Determine the [X, Y] coordinate at the center of the cell enclosing the given text.  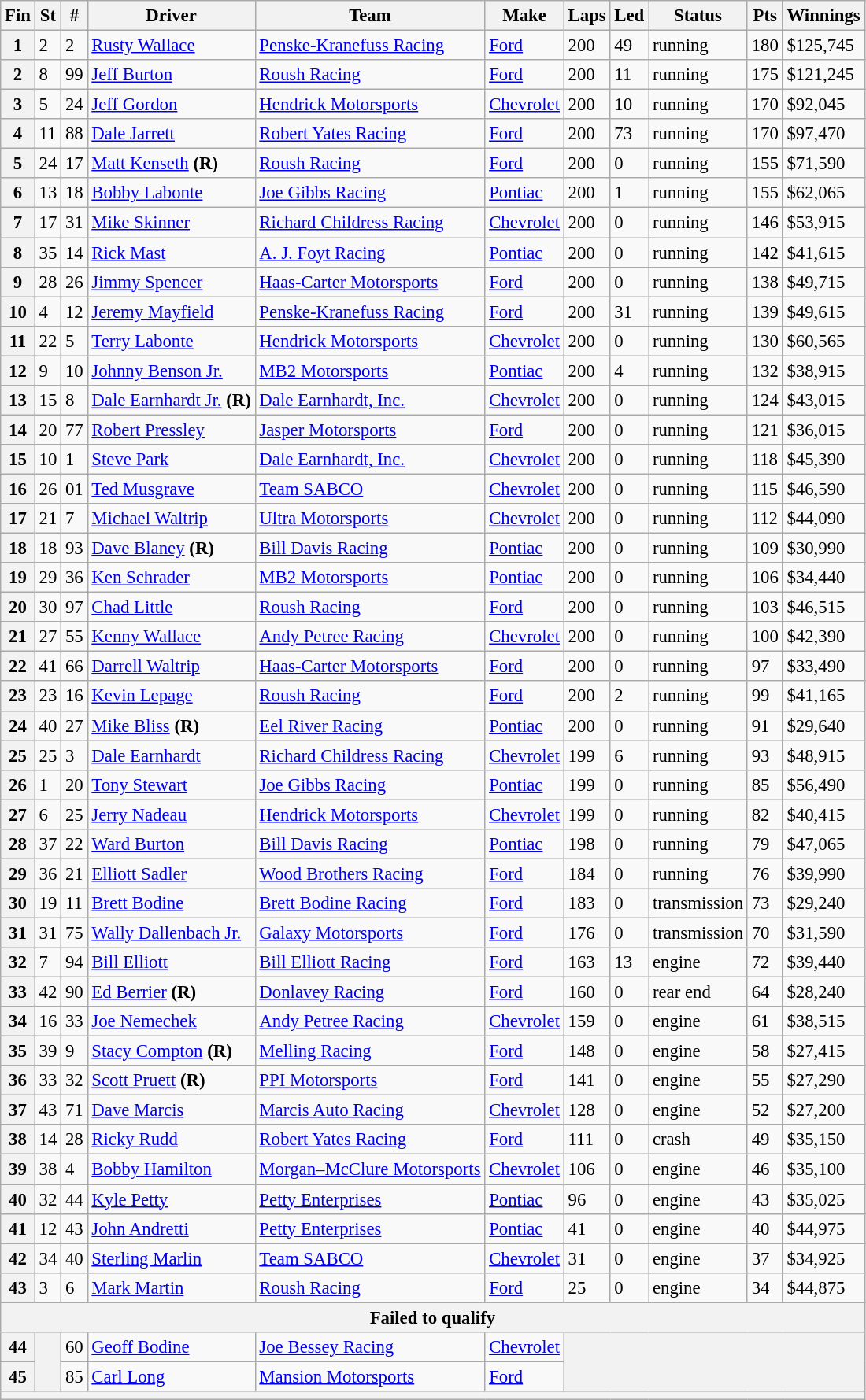
72 [765, 962]
Kyle Petty [172, 1199]
Ultra Motorsports [370, 519]
Status [698, 16]
64 [765, 992]
Dale Earnhardt [172, 755]
$27,200 [823, 1110]
$44,975 [823, 1228]
94 [74, 962]
$39,440 [823, 962]
$39,990 [823, 874]
$42,390 [823, 637]
Rick Mast [172, 253]
96 [587, 1199]
79 [765, 844]
Galaxy Motorsports [370, 933]
Jasper Motorsports [370, 430]
Brett Bodine [172, 903]
198 [587, 844]
Mark Martin [172, 1287]
90 [74, 992]
130 [765, 341]
141 [587, 1080]
Matt Kenseth (R) [172, 164]
52 [765, 1110]
Jerry Nadeau [172, 815]
Make [524, 16]
Jimmy Spencer [172, 282]
Pts [765, 16]
Wally Dallenbach Jr. [172, 933]
$35,100 [823, 1169]
Kevin Lepage [172, 696]
Failed to qualify [433, 1317]
$33,490 [823, 667]
46 [765, 1169]
$125,745 [823, 46]
76 [765, 874]
Stacy Compton (R) [172, 1051]
163 [587, 962]
139 [765, 312]
Bill Elliott [172, 962]
$35,150 [823, 1140]
124 [765, 401]
Mike Bliss (R) [172, 726]
70 [765, 933]
Brett Bodine Racing [370, 903]
Led [630, 16]
103 [765, 608]
$56,490 [823, 785]
$46,590 [823, 489]
$38,915 [823, 371]
138 [765, 282]
Dale Jarrett [172, 134]
176 [587, 933]
$38,515 [823, 1021]
$29,240 [823, 903]
Elliott Sadler [172, 874]
142 [765, 253]
$41,165 [823, 696]
71 [74, 1110]
111 [587, 1140]
91 [765, 726]
Ricky Rudd [172, 1140]
128 [587, 1110]
Dave Marcis [172, 1110]
Dave Blaney (R) [172, 549]
Robert Pressley [172, 430]
St [47, 16]
$48,915 [823, 755]
112 [765, 519]
Rusty Wallace [172, 46]
Terry Labonte [172, 341]
# [74, 16]
$92,045 [823, 105]
Geoff Bodine [172, 1347]
Bobby Hamilton [172, 1169]
Donlavey Racing [370, 992]
100 [765, 637]
109 [765, 549]
$36,015 [823, 430]
118 [765, 460]
$29,640 [823, 726]
Eel River Racing [370, 726]
Winnings [823, 16]
61 [765, 1021]
121 [765, 430]
$28,240 [823, 992]
Carl Long [172, 1376]
$27,415 [823, 1051]
Steve Park [172, 460]
Driver [172, 16]
$27,290 [823, 1080]
184 [587, 874]
$44,875 [823, 1287]
Joe Nemechek [172, 1021]
$47,065 [823, 844]
Ted Musgrave [172, 489]
45 [18, 1376]
66 [74, 667]
A. J. Foyt Racing [370, 253]
Darrell Waltrip [172, 667]
159 [587, 1021]
Morgan–McClure Motorsports [370, 1169]
$30,990 [823, 549]
Scott Pruett (R) [172, 1080]
$49,615 [823, 312]
Ed Berrier (R) [172, 992]
Michael Waltrip [172, 519]
Ken Schrader [172, 578]
75 [74, 933]
rear end [698, 992]
58 [765, 1051]
crash [698, 1140]
148 [587, 1051]
175 [765, 75]
88 [74, 134]
Jeff Gordon [172, 105]
$35,025 [823, 1199]
Ward Burton [172, 844]
Team [370, 16]
$43,015 [823, 401]
$31,590 [823, 933]
$34,925 [823, 1258]
180 [765, 46]
Johnny Benson Jr. [172, 371]
60 [74, 1347]
$71,590 [823, 164]
$45,390 [823, 460]
Dale Earnhardt Jr. (R) [172, 401]
Joe Bessey Racing [370, 1347]
Bill Elliott Racing [370, 962]
82 [765, 815]
Mike Skinner [172, 223]
Wood Brothers Racing [370, 874]
183 [587, 903]
146 [765, 223]
Sterling Marlin [172, 1258]
$46,515 [823, 608]
$97,470 [823, 134]
$60,565 [823, 341]
Bobby Labonte [172, 193]
77 [74, 430]
Mansion Motorsports [370, 1376]
PPI Motorsports [370, 1080]
$41,615 [823, 253]
Fin [18, 16]
Laps [587, 16]
Jeff Burton [172, 75]
$34,440 [823, 578]
Tony Stewart [172, 785]
Chad Little [172, 608]
01 [74, 489]
Jeremy Mayfield [172, 312]
$40,415 [823, 815]
$62,065 [823, 193]
$49,715 [823, 282]
Marcis Auto Racing [370, 1110]
$44,090 [823, 519]
$53,915 [823, 223]
Kenny Wallace [172, 637]
132 [765, 371]
115 [765, 489]
160 [587, 992]
John Andretti [172, 1228]
$121,245 [823, 75]
Melling Racing [370, 1051]
